From the cell containing the given text, extract its center point as [x, y] coordinate. 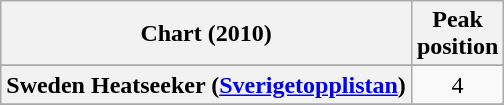
Peakposition [457, 34]
Chart (2010) [206, 34]
4 [457, 85]
Sweden Heatseeker (Sverigetopplistan) [206, 85]
